Determine the [X, Y] coordinate at the center of the cell enclosing the given text.  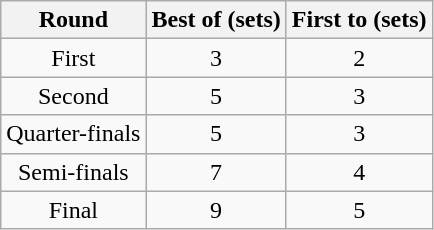
Second [74, 96]
9 [216, 210]
7 [216, 172]
4 [359, 172]
Round [74, 20]
Semi-finals [74, 172]
First to (sets) [359, 20]
Best of (sets) [216, 20]
2 [359, 58]
Final [74, 210]
Quarter-finals [74, 134]
First [74, 58]
